Determine the (X, Y) coordinate at the center of the cell enclosing the given text.  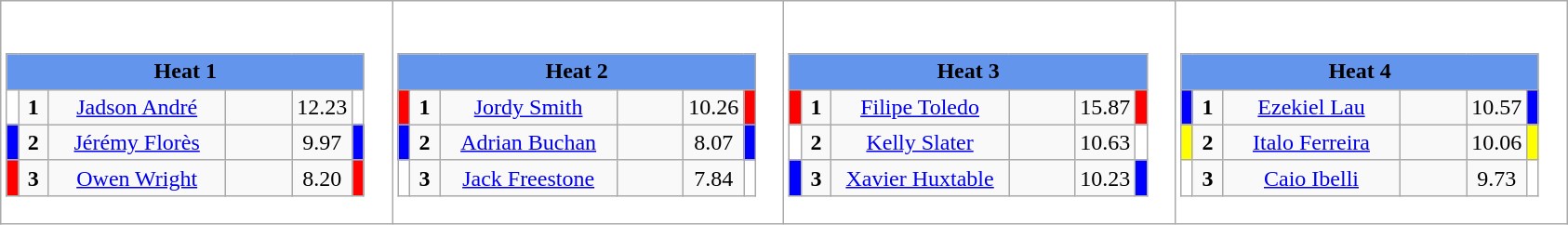
8.07 (714, 142)
10.23 (1105, 178)
Caio Ibelli (1311, 178)
9.73 (1497, 178)
8.20 (322, 178)
Jack Freestone (528, 178)
Jordy Smith (528, 107)
15.87 (1105, 107)
Xavier Huxtable (921, 178)
Filipe Toledo (921, 107)
Heat 1 (185, 72)
Kelly Slater (921, 142)
Ezekiel Lau (1311, 107)
Adrian Buchan (528, 142)
9.97 (322, 142)
Heat 3 1 Filipe Toledo 15.87 2 Kelly Slater 10.63 3 Xavier Huxtable 10.23 (980, 112)
Heat 2 (577, 72)
10.06 (1497, 142)
10.63 (1105, 142)
Heat 4 1 Ezekiel Lau 10.57 2 Italo Ferreira 10.06 3 Caio Ibelli 9.73 (1371, 112)
Owen Wright (138, 178)
12.23 (322, 107)
Heat 3 (968, 72)
Heat 1 1 Jadson André 12.23 2 Jérémy Florès 9.97 3 Owen Wright 8.20 (197, 112)
Jérémy Florès (138, 142)
Heat 2 1 Jordy Smith 10.26 2 Adrian Buchan 8.07 3 Jack Freestone 7.84 (588, 112)
Italo Ferreira (1311, 142)
10.57 (1497, 107)
Heat 4 (1360, 72)
7.84 (714, 178)
10.26 (714, 107)
Jadson André (138, 107)
